Output the (X, Y) coordinate of the center of the cell containing the given text.  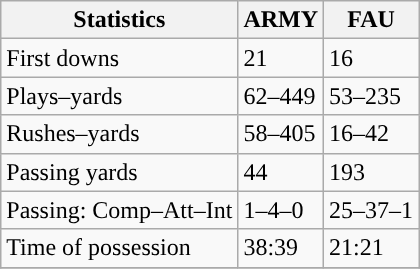
Rushes–yards (120, 134)
16 (372, 58)
193 (372, 172)
25–37–1 (372, 210)
21 (281, 58)
Plays–yards (120, 96)
62–449 (281, 96)
58–405 (281, 134)
ARMY (281, 20)
38:39 (281, 248)
FAU (372, 20)
21:21 (372, 248)
First downs (120, 58)
Passing yards (120, 172)
16–42 (372, 134)
1–4–0 (281, 210)
Time of possession (120, 248)
44 (281, 172)
Passing: Comp–Att–Int (120, 210)
Statistics (120, 20)
53–235 (372, 96)
